Locate the cell with the specified text and output its (X, Y) center coordinate. 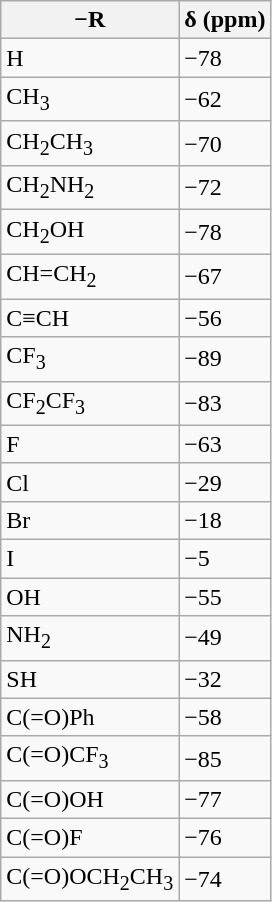
CH3 (90, 99)
C(=O)OCH2CH3 (90, 879)
OH (90, 597)
−55 (225, 597)
−49 (225, 638)
−76 (225, 838)
NH2 (90, 638)
−18 (225, 520)
C(=O)F (90, 838)
C(=O)Ph (90, 717)
−58 (225, 717)
−5 (225, 559)
−56 (225, 318)
CF3 (90, 359)
CH=CH2 (90, 276)
−R (90, 20)
−62 (225, 99)
−77 (225, 799)
F (90, 444)
−63 (225, 444)
C(=O)OH (90, 799)
−70 (225, 143)
CH2OH (90, 232)
−32 (225, 679)
δ (ppm) (225, 20)
−89 (225, 359)
CH2NH2 (90, 188)
SH (90, 679)
−29 (225, 482)
C≡CH (90, 318)
−83 (225, 403)
−74 (225, 879)
Br (90, 520)
I (90, 559)
C(=O)CF3 (90, 758)
CH2CH3 (90, 143)
H (90, 58)
−72 (225, 188)
Cl (90, 482)
−85 (225, 758)
CF2CF3 (90, 403)
−67 (225, 276)
